Output the (x, y) coordinate of the center of the cell containing the given text.  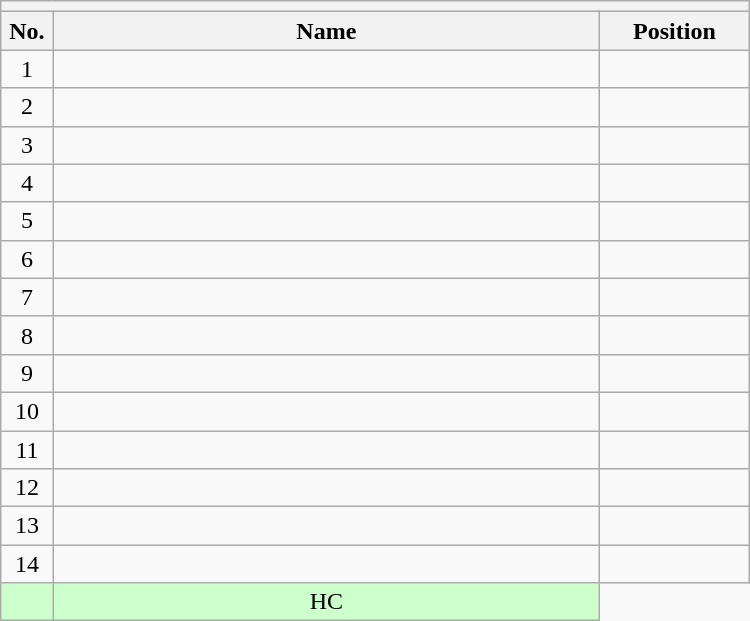
1 (27, 69)
2 (27, 107)
9 (27, 373)
HC (326, 602)
11 (27, 449)
14 (27, 564)
5 (27, 221)
8 (27, 335)
12 (27, 488)
3 (27, 145)
Position (675, 31)
10 (27, 411)
13 (27, 526)
No. (27, 31)
6 (27, 259)
Name (326, 31)
7 (27, 297)
4 (27, 183)
